Capture the cell that displays the provided text and extract its (X, Y) central coordinate. 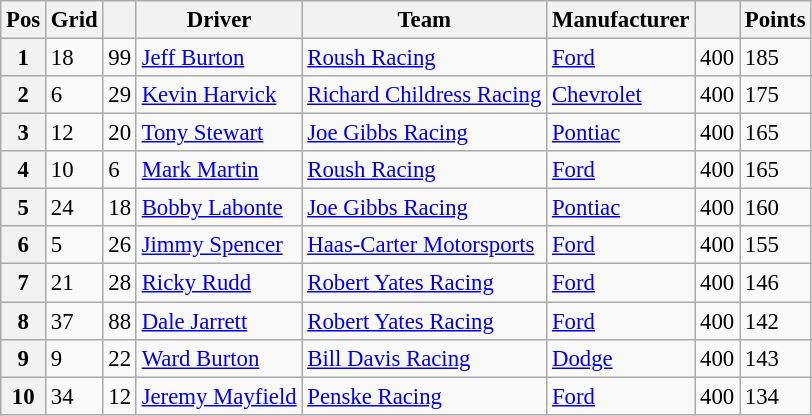
4 (24, 170)
143 (776, 358)
Haas-Carter Motorsports (424, 245)
Manufacturer (621, 20)
Jimmy Spencer (219, 245)
Jeff Burton (219, 58)
7 (24, 283)
Dodge (621, 358)
26 (120, 245)
Points (776, 20)
Pos (24, 20)
37 (74, 321)
Team (424, 20)
Driver (219, 20)
Richard Childress Racing (424, 95)
29 (120, 95)
22 (120, 358)
Ward Burton (219, 358)
21 (74, 283)
Dale Jarrett (219, 321)
Bobby Labonte (219, 208)
155 (776, 245)
Bill Davis Racing (424, 358)
20 (120, 133)
Mark Martin (219, 170)
Penske Racing (424, 396)
134 (776, 396)
Tony Stewart (219, 133)
8 (24, 321)
Chevrolet (621, 95)
Kevin Harvick (219, 95)
24 (74, 208)
146 (776, 283)
142 (776, 321)
160 (776, 208)
99 (120, 58)
1 (24, 58)
Jeremy Mayfield (219, 396)
3 (24, 133)
Grid (74, 20)
2 (24, 95)
88 (120, 321)
175 (776, 95)
28 (120, 283)
34 (74, 396)
Ricky Rudd (219, 283)
185 (776, 58)
